Return the [x, y] coordinate for the center point of the cell that contains the specified text.  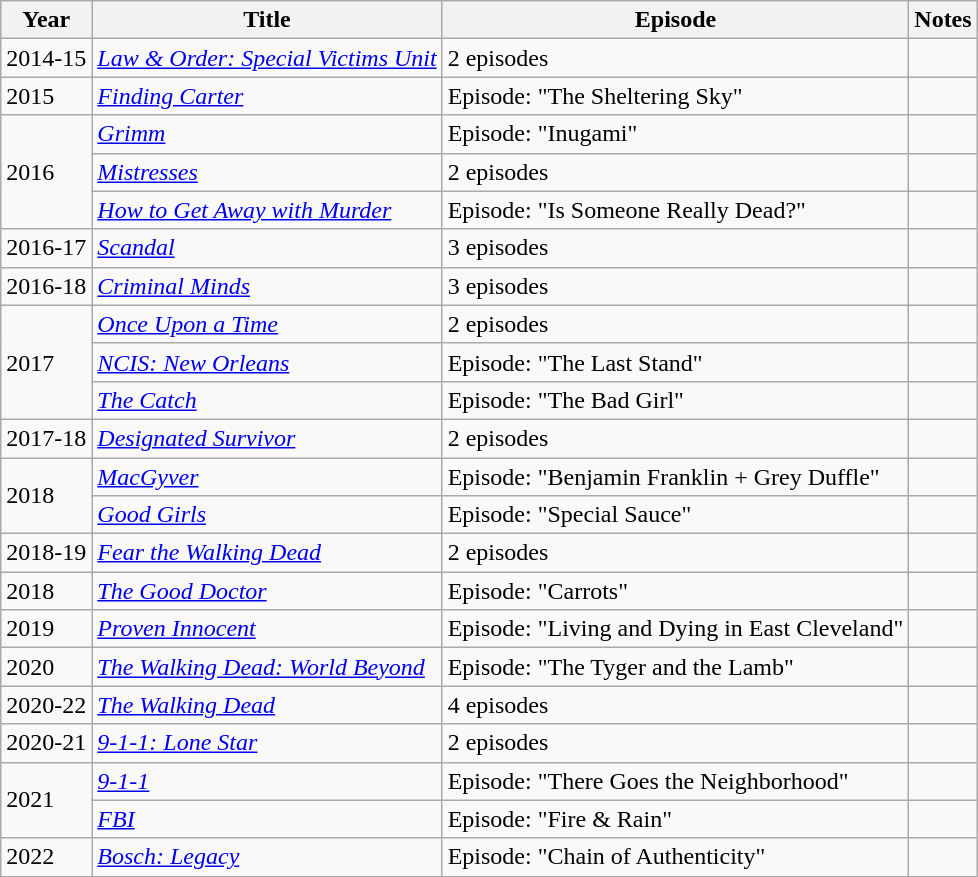
9-1-1 [267, 781]
Bosch: Legacy [267, 857]
How to Get Away with Murder [267, 210]
2020 [46, 667]
Law & Order: Special Victims Unit [267, 58]
2020-22 [46, 705]
Criminal Minds [267, 286]
2019 [46, 629]
Scandal [267, 248]
Episode: "The Last Stand" [676, 362]
Episode: "Benjamin Franklin + Grey Duffle" [676, 477]
2022 [46, 857]
The Walking Dead: World Beyond [267, 667]
Designated Survivor [267, 438]
The Catch [267, 400]
2016-17 [46, 248]
2018-19 [46, 553]
2014-15 [46, 58]
Title [267, 20]
The Good Doctor [267, 591]
Episode: "Is Someone Really Dead?" [676, 210]
2017-18 [46, 438]
Episode: "The Sheltering Sky" [676, 96]
Episode: "The Tyger and the Lamb" [676, 667]
FBI [267, 819]
Episode: "Living and Dying in East Cleveland" [676, 629]
Episode: "Inugami" [676, 134]
Episode: "Chain of Authenticity" [676, 857]
2016 [46, 172]
Episode: "Fire & Rain" [676, 819]
Year [46, 20]
NCIS: New Orleans [267, 362]
Episode [676, 20]
9-1-1: Lone Star [267, 743]
Fear the Walking Dead [267, 553]
Once Upon a Time [267, 324]
Episode: "The Bad Girl" [676, 400]
MacGyver [267, 477]
Episode: "There Goes the Neighborhood" [676, 781]
Notes [943, 20]
Mistresses [267, 172]
Good Girls [267, 515]
2016-18 [46, 286]
Episode: "Carrots" [676, 591]
Grimm [267, 134]
4 episodes [676, 705]
Finding Carter [267, 96]
Episode: "Special Sauce" [676, 515]
2021 [46, 800]
2020-21 [46, 743]
2015 [46, 96]
2017 [46, 362]
Proven Innocent [267, 629]
The Walking Dead [267, 705]
